Find where the given text appears and provide that cell's center as (x, y) coordinate. 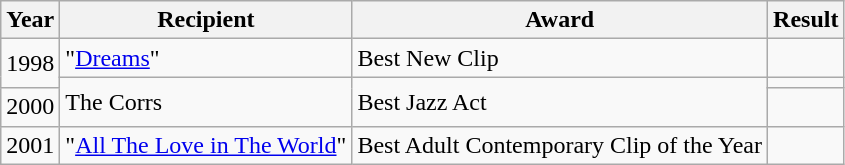
1998 (30, 64)
Best New Clip (560, 58)
Recipient (206, 20)
The Corrs (206, 102)
2000 (30, 107)
"Dreams" (206, 58)
Result (806, 20)
Best Jazz Act (560, 102)
Year (30, 20)
Award (560, 20)
Best Adult Contemporary Clip of the Year (560, 145)
2001 (30, 145)
"All The Love in The World" (206, 145)
